Identify which cell holds the provided text, then report its [X, Y] central coordinate. 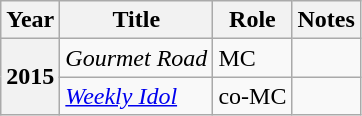
Gourmet Road [136, 58]
co-MC [252, 96]
Role [252, 20]
Year [30, 20]
Weekly Idol [136, 96]
MC [252, 58]
Notes [326, 20]
Title [136, 20]
2015 [30, 77]
